Search for the cell housing the specified text and yield its [X, Y] center coordinate. 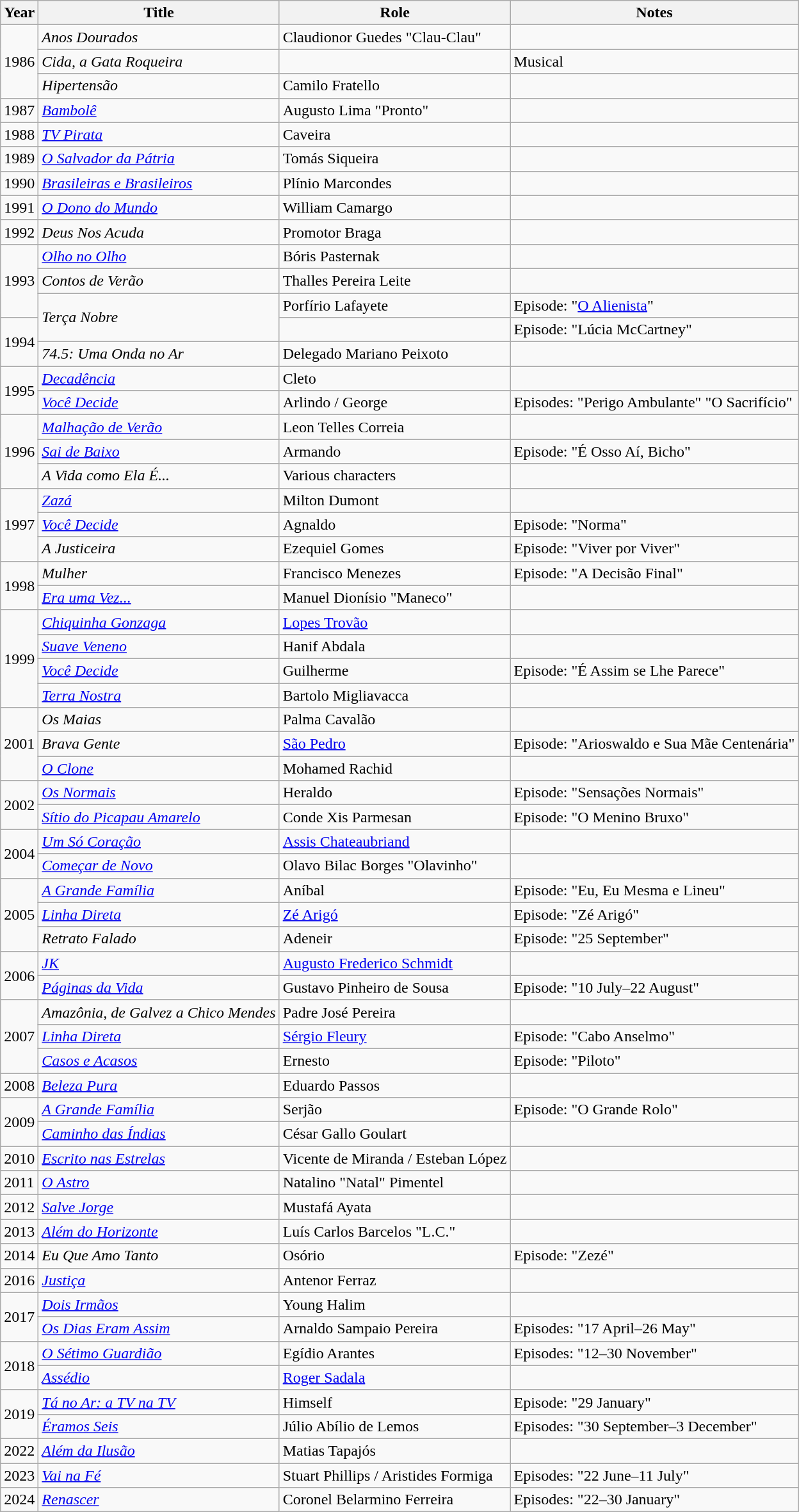
Conde Xis Parmesan [394, 817]
Episode: "O Menino Bruxo" [654, 817]
Armando [394, 451]
1997 [19, 524]
Episode: "Zezé" [654, 1256]
Francisco Menezes [394, 573]
2024 [19, 1500]
Bartolo Migliavacca [394, 695]
2014 [19, 1256]
2013 [19, 1232]
Contos de Verão [159, 280]
2019 [19, 1414]
Ezequiel Gomes [394, 549]
1995 [19, 391]
Claudionor Guedes "Clau-Clau" [394, 37]
Padre José Pereira [394, 1012]
Caveira [394, 134]
O Salvador da Pátria [159, 159]
Guilherme [394, 671]
Roger Sadala [394, 1378]
Lopes Trovão [394, 622]
Various characters [394, 476]
Eduardo Passos [394, 1085]
Sai de Baixo [159, 451]
Arnaldo Sampaio Pereira [394, 1329]
William Camargo [394, 207]
Ernesto [394, 1061]
TV Pirata [159, 134]
2012 [19, 1207]
Coronel Belarmino Ferreira [394, 1500]
Natalino "Natal" Pimentel [394, 1183]
Cleto [394, 378]
1999 [19, 658]
Plínio Marcondes [394, 183]
Episode: "Cabo Anselmo" [654, 1036]
2017 [19, 1317]
Episode: "O Alienista" [654, 305]
Camilo Fratello [394, 86]
Augusto Frederico Schmidt [394, 963]
Eu Que Amo Tanto [159, 1256]
Episodes: "Perigo Ambulante" "O Sacrifício" [654, 403]
Episode: "Lúcia McCartney" [654, 330]
Episode: "É Osso Aí, Bicho" [654, 451]
2004 [19, 854]
Episodes: "17 April–26 May" [654, 1329]
Assédio [159, 1378]
2007 [19, 1036]
74.5: Uma Onda no Ar [159, 354]
Episode: "Arioswaldo e Sua Mãe Centenária" [654, 744]
Escrito nas Estrelas [159, 1158]
Aníbal [394, 890]
Mustafá Ayata [394, 1207]
Cida, a Gata Roqueira [159, 61]
Os Dias Eram Assim [159, 1329]
Luís Carlos Barcelos "L.C." [394, 1232]
Himself [394, 1402]
Além do Horizonte [159, 1232]
Começar de Novo [159, 866]
Bambolê [159, 110]
1987 [19, 110]
Year [19, 13]
2002 [19, 805]
Episodes: "12–30 November" [654, 1353]
1996 [19, 451]
Palma Cavalão [394, 720]
Episode: "Sensações Normais" [654, 793]
2005 [19, 915]
Gustavo Pinheiro de Sousa [394, 988]
Terra Nostra [159, 695]
2023 [19, 1475]
Leon Telles Correia [394, 427]
Retrato Falado [159, 939]
1994 [19, 342]
Mohamed Rachid [394, 768]
Episodes: "22 June–11 July" [654, 1475]
Episode: "Norma" [654, 524]
Brava Gente [159, 744]
Notes [654, 13]
Brasileiras e Brasileiros [159, 183]
2001 [19, 744]
Episode: "É Assim se Lhe Parece" [654, 671]
Mulher [159, 573]
Young Halim [394, 1305]
Assis Chateaubriand [394, 841]
Augusto Lima "Pronto" [394, 110]
Deus Nos Acuda [159, 232]
Beleza Pura [159, 1085]
Egídio Arantes [394, 1353]
Era uma Vez... [159, 597]
1991 [19, 207]
Vicente de Miranda / Esteban López [394, 1158]
Anos Dourados [159, 37]
Antenor Ferraz [394, 1280]
Arlindo / George [394, 403]
Musical [654, 61]
Episodes: "30 September–3 December" [654, 1426]
Episode: "Eu, Eu Mesma e Lineu" [654, 890]
Delegado Mariano Peixoto [394, 354]
Salve Jorge [159, 1207]
Stuart Phillips / Aristides Formiga [394, 1475]
Chiquinha Gonzaga [159, 622]
Caminho das Índias [159, 1134]
Episode: "10 July–22 August" [654, 988]
Episode: "Piloto" [654, 1061]
Osório [394, 1256]
Amazônia, de Galvez a Chico Mendes [159, 1012]
Vai na Fé [159, 1475]
1990 [19, 183]
1993 [19, 280]
Thalles Pereira Leite [394, 280]
Renascer [159, 1500]
Além da Ilusão [159, 1451]
Episodes: "22–30 January" [654, 1500]
Adeneir [394, 939]
O Clone [159, 768]
Agnaldo [394, 524]
2018 [19, 1365]
Um Só Coração [159, 841]
Matias Tapajós [394, 1451]
Os Maias [159, 720]
Role [394, 13]
O Dono do Mundo [159, 207]
Dois Irmãos [159, 1305]
Milton Dumont [394, 500]
Olavo Bilac Borges "Olavinho" [394, 866]
Sérgio Fleury [394, 1036]
Episode: "A Decisão Final" [654, 573]
2011 [19, 1183]
Hanif Abdala [394, 646]
Casos e Acasos [159, 1061]
Tomás Siqueira [394, 159]
2010 [19, 1158]
Manuel Dionísio "Maneco" [394, 597]
Hipertensão [159, 86]
JK [159, 963]
Suave Veneno [159, 646]
Terça Nobre [159, 318]
Episode: "O Grande Rolo" [654, 1110]
1992 [19, 232]
A Justiceira [159, 549]
Porfírio Lafayete [394, 305]
Bóris Pasternak [394, 256]
O Sétimo Guardião [159, 1353]
Decadência [159, 378]
Episode: "Zé Arigó" [654, 915]
Promotor Braga [394, 232]
Éramos Seis [159, 1426]
Justiça [159, 1280]
Title [159, 13]
Zazá [159, 500]
Episode: "29 January" [654, 1402]
Os Normais [159, 793]
2009 [19, 1122]
Páginas da Vida [159, 988]
2016 [19, 1280]
Serjão [394, 1110]
César Gallo Goulart [394, 1134]
Tá no Ar: a TV na TV [159, 1402]
1989 [19, 159]
2008 [19, 1085]
Heraldo [394, 793]
Episode: "25 September" [654, 939]
1998 [19, 585]
1986 [19, 61]
Sítio do Picapau Amarelo [159, 817]
O Astro [159, 1183]
Episode: "Viver por Viver" [654, 549]
São Pedro [394, 744]
A Vida como Ela É... [159, 476]
Malhação de Verão [159, 427]
Olho no Olho [159, 256]
2006 [19, 975]
1988 [19, 134]
Zé Arigó [394, 915]
2022 [19, 1451]
Júlio Abílio de Lemos [394, 1426]
